Search for the cell housing the specified text and yield its [x, y] center coordinate. 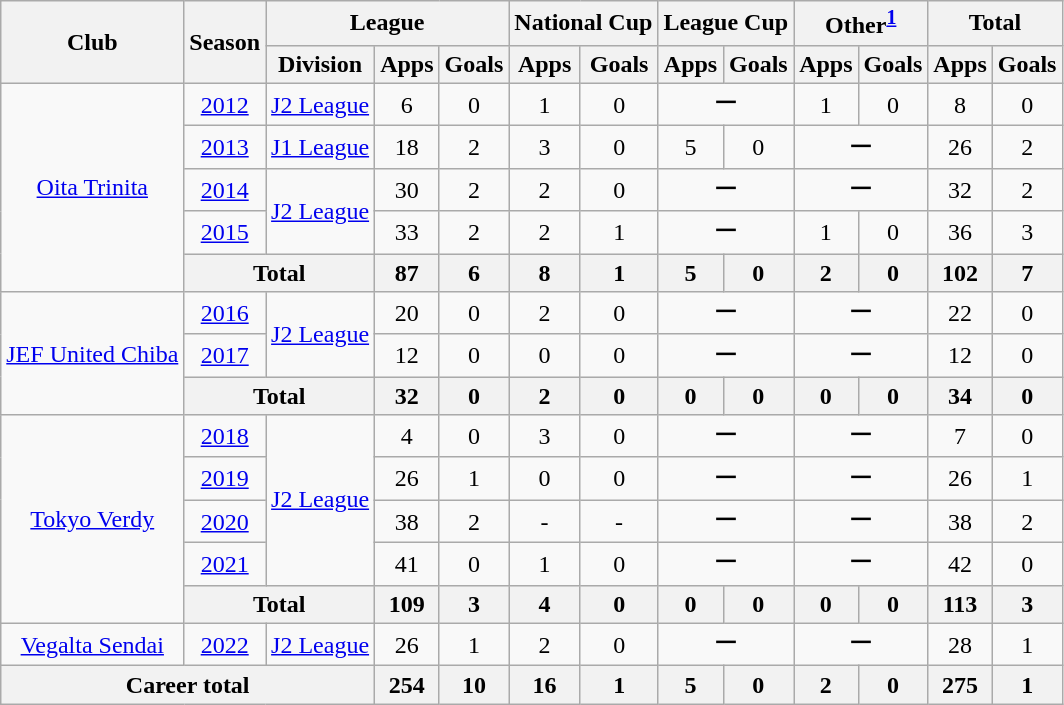
28 [960, 644]
2022 [225, 644]
20 [407, 314]
36 [960, 232]
2017 [225, 356]
2016 [225, 314]
2015 [225, 232]
Division [320, 64]
109 [407, 604]
Other1 [861, 24]
2018 [225, 436]
2019 [225, 478]
JEF United Chiba [92, 354]
2014 [225, 190]
254 [407, 685]
Oita Trinita [92, 187]
87 [407, 273]
41 [407, 564]
2021 [225, 564]
2012 [225, 104]
113 [960, 604]
22 [960, 314]
18 [407, 148]
Tokyo Verdy [92, 519]
2020 [225, 522]
33 [407, 232]
League [388, 24]
34 [960, 396]
Club [92, 42]
102 [960, 273]
Season [225, 42]
Career total [188, 685]
J1 League [320, 148]
275 [960, 685]
League Cup [726, 24]
10 [474, 685]
42 [960, 564]
2013 [225, 148]
30 [407, 190]
National Cup [584, 24]
Vegalta Sendai [92, 644]
16 [545, 685]
